Scan for the cell matching the given text and deliver its (x, y) coordinate at center. 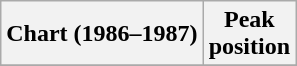
Chart (1986–1987) (102, 34)
Peakposition (249, 34)
